Capture the cell that displays the provided text and extract its (x, y) central coordinate. 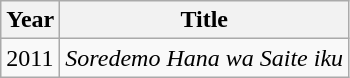
2011 (30, 58)
Soredemo Hana wa Saite iku (204, 58)
Title (204, 20)
Year (30, 20)
